From the cell containing the given text, extract its center point as [X, Y] coordinate. 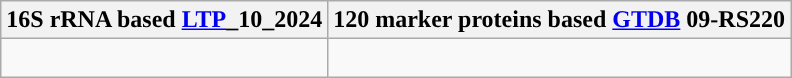
120 marker proteins based GTDB 09-RS220 [560, 20]
16S rRNA based LTP_10_2024 [164, 20]
